Search for the cell housing the specified text and yield its (X, Y) center coordinate. 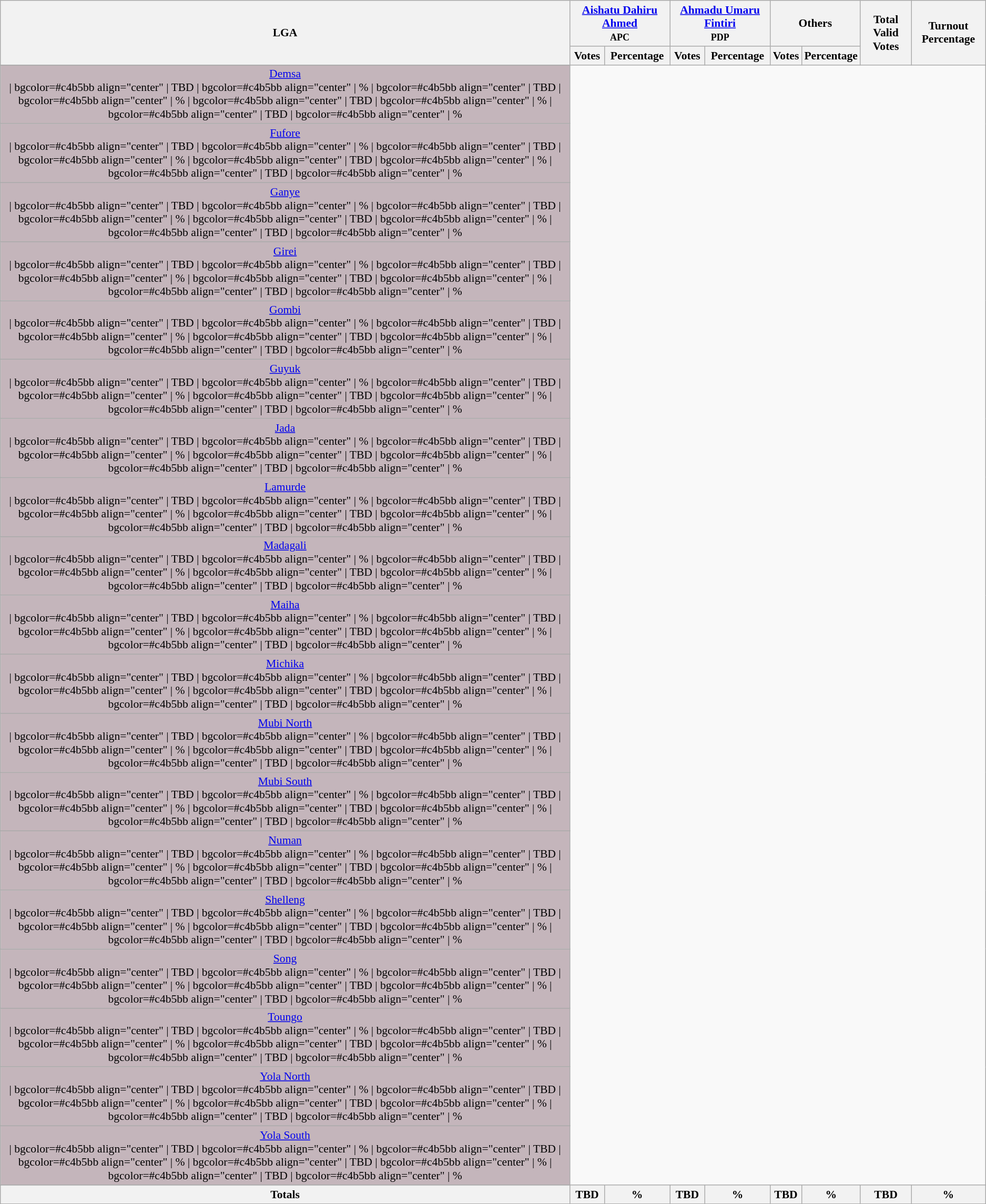
Total Valid Votes (886, 33)
Totals (285, 1195)
LGA (285, 33)
Ahmadu Umaru FintiriPDP (720, 23)
Others (815, 23)
Turnout Percentage (949, 33)
Aishatu Dahiru AhmedAPC (619, 23)
